Scan for the cell matching the given text and deliver its [x, y] coordinate at center. 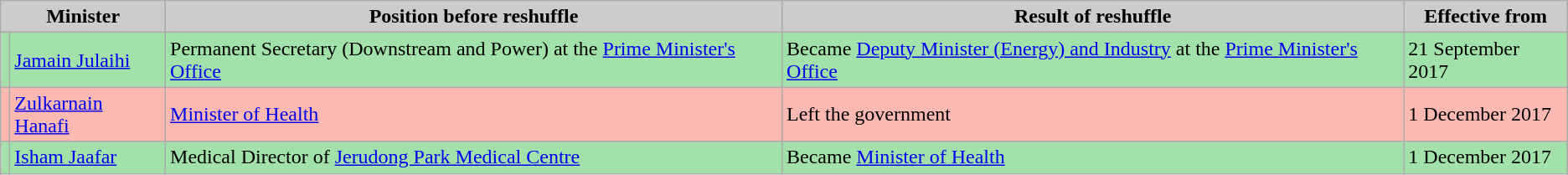
Permanent Secretary (Downstream and Power) at the Prime Minister's Office [474, 60]
21 September 2017 [1486, 60]
Jamain Julaihi [88, 60]
Became Minister of Health [1093, 157]
Became Deputy Minister (Energy) and Industry at the Prime Minister's Office [1093, 60]
Minister of Health [474, 114]
Isham Jaafar [88, 157]
Left the government [1093, 114]
Zulkarnain Hanafi [88, 114]
Result of reshuffle [1093, 17]
Medical Director of Jerudong Park Medical Centre [474, 157]
Effective from [1486, 17]
Minister [84, 17]
Position before reshuffle [474, 17]
